Find where the given text appears and provide that cell's center as [x, y] coordinate. 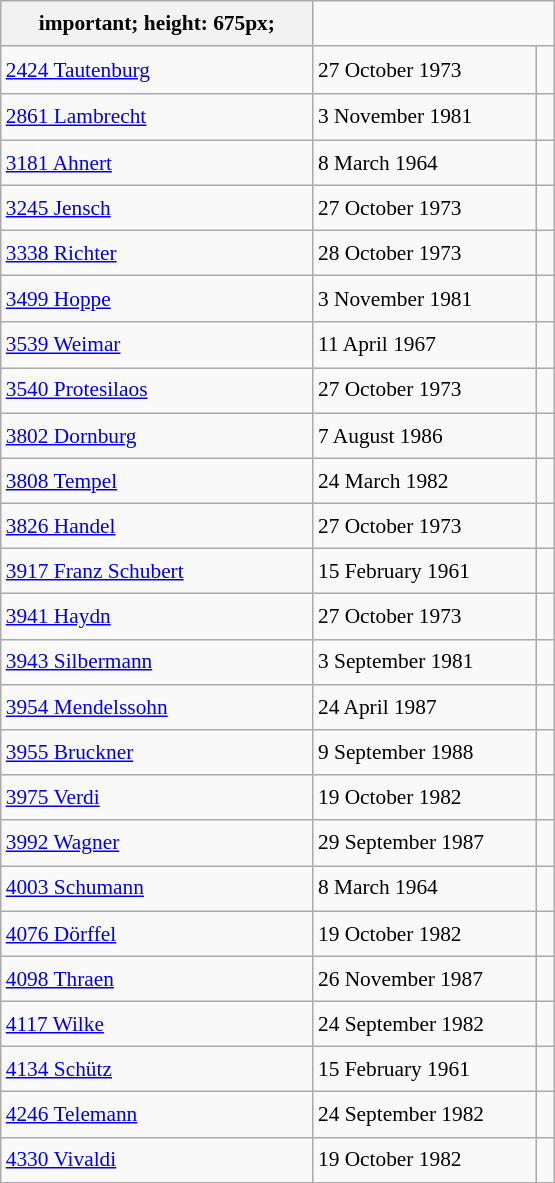
4003 Schumann [157, 888]
11 April 1967 [424, 344]
3955 Bruckner [157, 752]
3540 Protesilaos [157, 390]
4117 Wilke [157, 1024]
3245 Jensch [157, 208]
3917 Franz Schubert [157, 572]
29 September 1987 [424, 842]
4076 Dörffel [157, 934]
3 September 1981 [424, 662]
3992 Wagner [157, 842]
4134 Schütz [157, 1070]
4098 Thraen [157, 978]
3499 Hoppe [157, 300]
3802 Dornburg [157, 436]
2424 Tautenburg [157, 70]
2861 Lambrecht [157, 116]
3338 Richter [157, 252]
24 March 1982 [424, 480]
3181 Ahnert [157, 162]
3539 Weimar [157, 344]
28 October 1973 [424, 252]
24 April 1987 [424, 706]
26 November 1987 [424, 978]
4330 Vivaldi [157, 1160]
3941 Haydn [157, 616]
important; height: 675px; [157, 24]
3954 Mendelssohn [157, 706]
3808 Tempel [157, 480]
4246 Telemann [157, 1114]
7 August 1986 [424, 436]
9 September 1988 [424, 752]
3826 Handel [157, 526]
3943 Silbermann [157, 662]
3975 Verdi [157, 798]
